Provide the [x, y] coordinate of the cell's center where the given text is located.  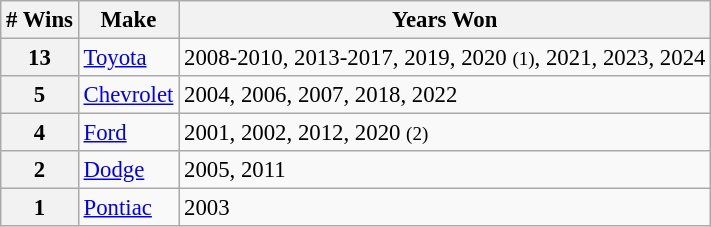
Toyota [128, 58]
2008-2010, 2013-2017, 2019, 2020 (1), 2021, 2023, 2024 [445, 58]
2004, 2006, 2007, 2018, 2022 [445, 95]
2005, 2011 [445, 170]
1 [40, 208]
Years Won [445, 20]
5 [40, 95]
Dodge [128, 170]
Chevrolet [128, 95]
4 [40, 133]
Ford [128, 133]
2003 [445, 208]
Pontiac [128, 208]
13 [40, 58]
Make [128, 20]
2001, 2002, 2012, 2020 (2) [445, 133]
2 [40, 170]
# Wins [40, 20]
